Search for the cell housing the specified text and yield its (x, y) center coordinate. 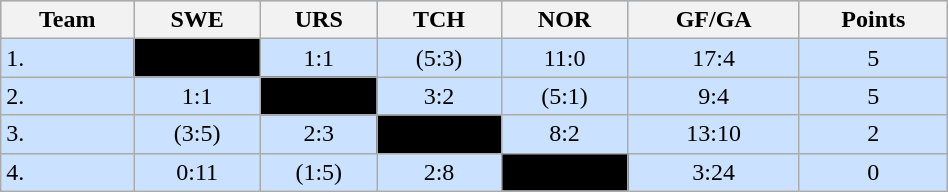
4. (68, 172)
1. (68, 58)
0:11 (198, 172)
URS (319, 20)
11:0 (564, 58)
3. (68, 134)
8:2 (564, 134)
3:24 (714, 172)
(5:1) (564, 96)
(1:5) (319, 172)
2:8 (439, 172)
2. (68, 96)
13:10 (714, 134)
(5:3) (439, 58)
Team (68, 20)
SWE (198, 20)
9:4 (714, 96)
NOR (564, 20)
GF/GA (714, 20)
0 (873, 172)
TCH (439, 20)
2 (873, 134)
2:3 (319, 134)
(3:5) (198, 134)
Points (873, 20)
3:2 (439, 96)
17:4 (714, 58)
